Extract the (X, Y) coordinate from the center of the cell holding the provided text.  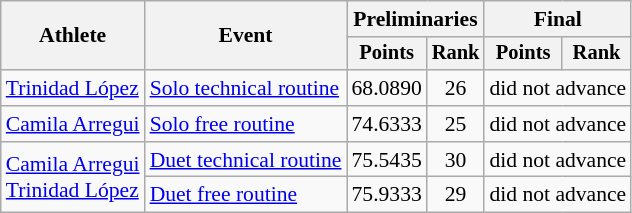
Camila Arregui (73, 124)
Athlete (73, 36)
25 (456, 124)
Event (246, 36)
Solo technical routine (246, 88)
Solo free routine (246, 124)
Trinidad López (73, 88)
Final (558, 19)
75.5435 (386, 160)
74.6333 (386, 124)
Camila ArreguiTrinidad López (73, 178)
30 (456, 160)
68.0890 (386, 88)
29 (456, 195)
Duet technical routine (246, 160)
Duet free routine (246, 195)
75.9333 (386, 195)
Preliminaries (415, 19)
26 (456, 88)
